Return (x, y) of the center of cell containing provided text 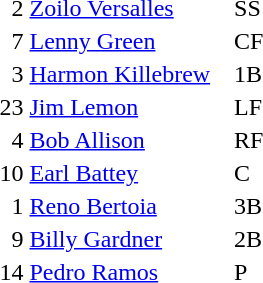
Harmon Killebrew (129, 74)
Jim Lemon (129, 107)
Earl Battey (129, 173)
Bob Allison (129, 140)
Reno Bertoia (129, 206)
Lenny Green (129, 41)
Billy Gardner (129, 239)
